From the cell containing the given text, extract its center point as (x, y) coordinate. 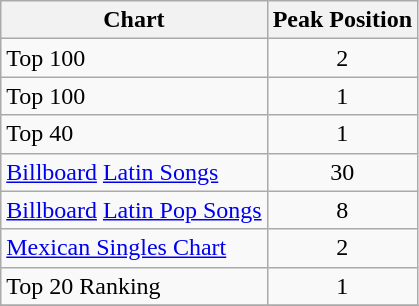
Top 40 (134, 134)
30 (342, 172)
Chart (134, 20)
Mexican Singles Chart (134, 248)
Billboard Latin Pop Songs (134, 210)
Billboard Latin Songs (134, 172)
8 (342, 210)
Top 20 Ranking (134, 286)
Peak Position (342, 20)
